Provide the (x, y) coordinate of the cell's center where the given text is located.  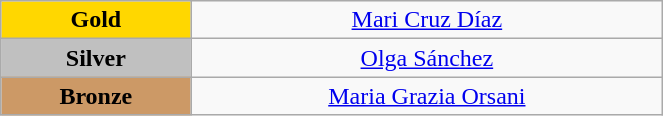
Mari Cruz Díaz (427, 20)
Maria Grazia Orsani (427, 96)
Gold (96, 20)
Bronze (96, 96)
Olga Sánchez (427, 58)
Silver (96, 58)
